Extract the (x, y) coordinate from the center of the cell holding the provided text.  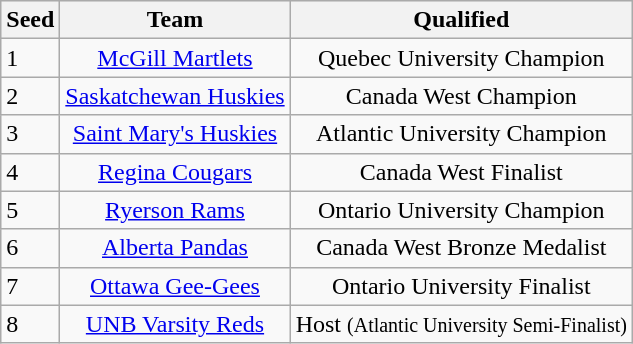
3 (30, 134)
5 (30, 210)
Seed (30, 20)
8 (30, 324)
Canada West Bronze Medalist (461, 248)
McGill Martlets (175, 58)
Quebec University Champion (461, 58)
Host (Atlantic University Semi-Finalist) (461, 324)
Team (175, 20)
4 (30, 172)
Ontario University Champion (461, 210)
Qualified (461, 20)
Saskatchewan Huskies (175, 96)
Canada West Champion (461, 96)
Ryerson Rams (175, 210)
Regina Cougars (175, 172)
Atlantic University Champion (461, 134)
7 (30, 286)
Ottawa Gee-Gees (175, 286)
6 (30, 248)
Alberta Pandas (175, 248)
Canada West Finalist (461, 172)
Saint Mary's Huskies (175, 134)
2 (30, 96)
1 (30, 58)
Ontario University Finalist (461, 286)
UNB Varsity Reds (175, 324)
